From the cell containing the given text, extract its center point as (x, y) coordinate. 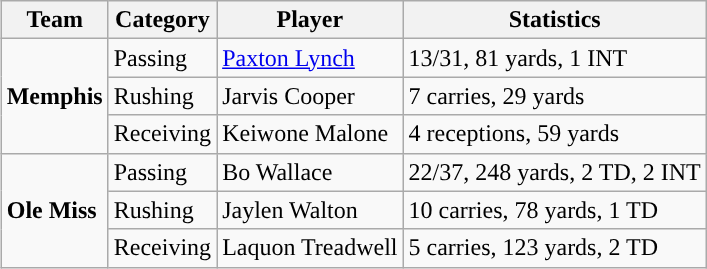
Category (162, 20)
Paxton Lynch (310, 58)
13/31, 81 yards, 1 INT (554, 58)
10 carries, 78 yards, 1 TD (554, 210)
4 receptions, 59 yards (554, 134)
Laquon Treadwell (310, 248)
7 carries, 29 yards (554, 96)
Team (54, 20)
Keiwone Malone (310, 134)
Bo Wallace (310, 172)
Ole Miss (54, 210)
Memphis (54, 96)
Player (310, 20)
Jarvis Cooper (310, 96)
22/37, 248 yards, 2 TD, 2 INT (554, 172)
5 carries, 123 yards, 2 TD (554, 248)
Statistics (554, 20)
Jaylen Walton (310, 210)
